Extract the (x, y) coordinate from the center of the cell holding the provided text.  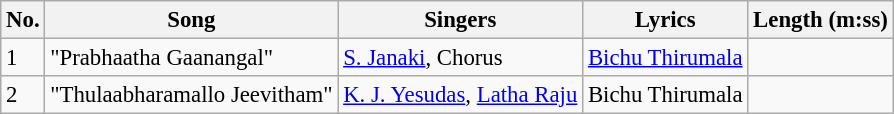
2 (23, 95)
Singers (460, 20)
"Thulaabharamallo Jeevitham" (192, 95)
Song (192, 20)
Length (m:ss) (820, 20)
Lyrics (666, 20)
S. Janaki, Chorus (460, 58)
"Prabhaatha Gaanangal" (192, 58)
1 (23, 58)
No. (23, 20)
K. J. Yesudas, Latha Raju (460, 95)
